Provide the [x, y] coordinate of the cell's center where the given text is located.  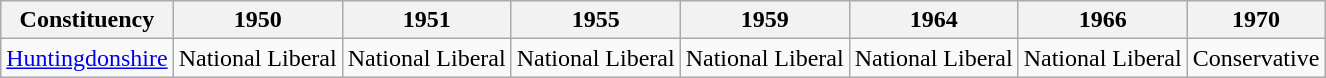
1966 [1102, 20]
1959 [764, 20]
1970 [1256, 20]
Conservative [1256, 58]
1950 [258, 20]
1955 [596, 20]
1951 [426, 20]
Constituency [87, 20]
Huntingdonshire [87, 58]
1964 [934, 20]
